Return [X, Y] of the center of cell containing provided text 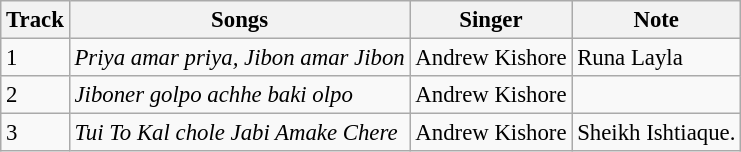
Tui To Kal chole Jabi Amake Chere [240, 133]
Runa Layla [656, 58]
Priya amar priya, Jibon amar Jibon [240, 58]
Jiboner golpo achhe baki olpo [240, 95]
3 [35, 133]
2 [35, 95]
Songs [240, 20]
1 [35, 58]
Singer [491, 20]
Track [35, 20]
Sheikh Ishtiaque. [656, 133]
Note [656, 20]
